Identify which cell holds the provided text, then report its [x, y] central coordinate. 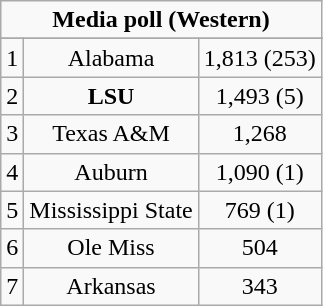
2 [12, 96]
6 [12, 248]
3 [12, 134]
1,090 (1) [260, 172]
1,813 (253) [260, 58]
5 [12, 210]
Ole Miss [111, 248]
Mississippi State [111, 210]
Arkansas [111, 286]
LSU [111, 96]
4 [12, 172]
1 [12, 58]
504 [260, 248]
Alabama [111, 58]
Media poll (Western) [162, 20]
1,493 (5) [260, 96]
1,268 [260, 134]
769 (1) [260, 210]
343 [260, 286]
Texas A&M [111, 134]
Auburn [111, 172]
7 [12, 286]
